Identify which cell holds the provided text, then report its (x, y) central coordinate. 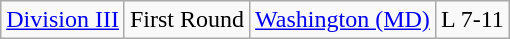
Division III (63, 20)
First Round (186, 20)
L 7-11 (472, 20)
Washington (MD) (343, 20)
